Output the (X, Y) coordinate of the center of the cell containing the given text.  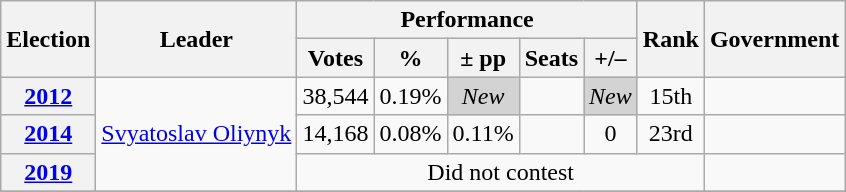
Election (48, 39)
Votes (336, 58)
0.08% (410, 134)
Did not contest (501, 172)
2012 (48, 96)
2019 (48, 172)
15th (670, 96)
Rank (670, 39)
% (410, 58)
Seats (551, 58)
23rd (670, 134)
14,168 (336, 134)
± pp (483, 58)
Government (774, 39)
38,544 (336, 96)
+/– (611, 58)
Leader (196, 39)
Performance (467, 20)
Svyatoslav Oliynyk (196, 134)
0 (611, 134)
0.11% (483, 134)
2014 (48, 134)
0.19% (410, 96)
